Return the (X, Y) coordinate for the center point of the cell that contains the specified text.  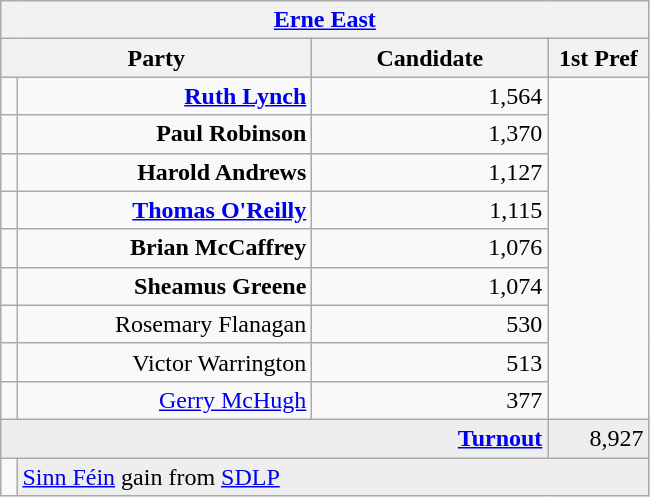
Ruth Lynch (164, 96)
Erne East (325, 20)
377 (430, 400)
1st Pref (598, 58)
1,370 (430, 134)
1,076 (430, 248)
1,127 (430, 172)
Harold Andrews (164, 172)
1,564 (430, 96)
Rosemary Flanagan (164, 324)
Party (156, 58)
513 (430, 362)
Thomas O'Reilly (164, 210)
530 (430, 324)
Turnout (274, 438)
Victor Warrington (164, 362)
1,074 (430, 286)
Sinn Féin gain from SDLP (333, 477)
8,927 (598, 438)
1,115 (430, 210)
Sheamus Greene (164, 286)
Brian McCaffrey (164, 248)
Gerry McHugh (164, 400)
Candidate (430, 58)
Paul Robinson (164, 134)
